Determine the [x, y] coordinate at the center of the cell enclosing the given text.  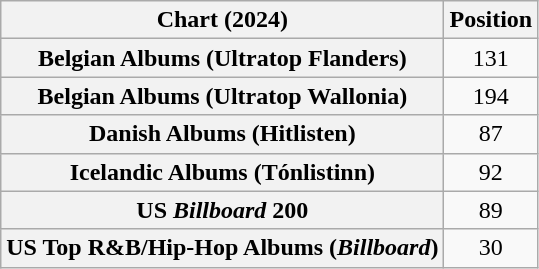
Icelandic Albums (Tónlistinn) [222, 172]
Belgian Albums (Ultratop Wallonia) [222, 96]
89 [491, 210]
Chart (2024) [222, 20]
US Top R&B/Hip-Hop Albums (Billboard) [222, 248]
131 [491, 58]
194 [491, 96]
Belgian Albums (Ultratop Flanders) [222, 58]
92 [491, 172]
Danish Albums (Hitlisten) [222, 134]
Position [491, 20]
87 [491, 134]
US Billboard 200 [222, 210]
30 [491, 248]
